Return the (X, Y) coordinate for the center point of the cell that contains the specified text.  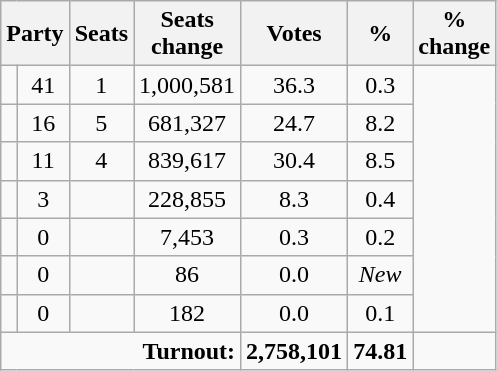
8.5 (380, 161)
0.1 (380, 313)
228,855 (188, 199)
0.2 (380, 237)
36.3 (294, 85)
74.81 (380, 351)
Votes (294, 34)
2,758,101 (294, 351)
839,617 (188, 161)
Party (35, 34)
24.7 (294, 123)
Seats (101, 34)
86 (188, 275)
182 (188, 313)
4 (101, 161)
8.3 (294, 199)
1 (101, 85)
5 (101, 123)
41 (43, 85)
16 (43, 123)
3 (43, 199)
7,453 (188, 237)
Turnout: (121, 351)
%change (454, 34)
1,000,581 (188, 85)
New (380, 275)
% (380, 34)
Seatschange (188, 34)
30.4 (294, 161)
8.2 (380, 123)
0.4 (380, 199)
681,327 (188, 123)
11 (43, 161)
